Determine the (x, y) coordinate at the center of the cell enclosing the given text.  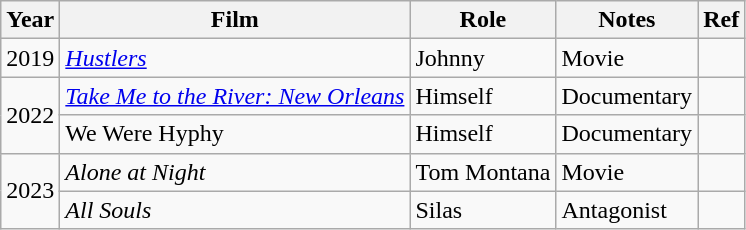
Film (235, 20)
All Souls (235, 210)
2019 (30, 58)
Silas (483, 210)
Take Me to the River: New Orleans (235, 96)
We Were Hyphy (235, 134)
2022 (30, 115)
2023 (30, 191)
Ref (722, 20)
Year (30, 20)
Hustlers (235, 58)
Johnny (483, 58)
Tom Montana (483, 172)
Notes (627, 20)
Alone at Night (235, 172)
Antagonist (627, 210)
Role (483, 20)
